Provide the [x, y] coordinate of the cell's center where the given text is located.  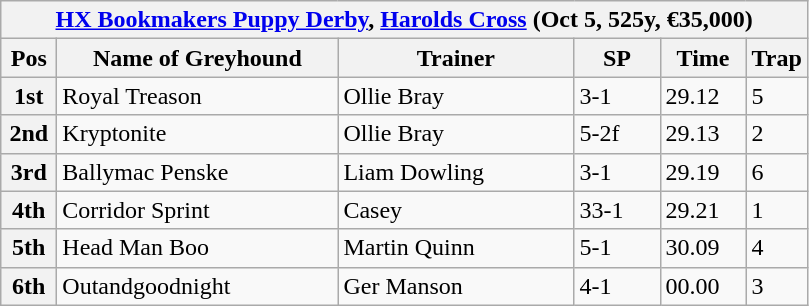
Pos [29, 58]
6th [29, 286]
2nd [29, 134]
Corridor Sprint [198, 210]
Name of Greyhound [198, 58]
5-1 [617, 248]
Trap [776, 58]
Martin Quinn [456, 248]
2 [776, 134]
Trainer [456, 58]
5th [29, 248]
3 [776, 286]
HX Bookmakers Puppy Derby, Harolds Cross (Oct 5, 525y, €35,000) [404, 20]
3rd [29, 172]
5 [776, 96]
Time [703, 58]
29.21 [703, 210]
1 [776, 210]
33-1 [617, 210]
1st [29, 96]
4th [29, 210]
30.09 [703, 248]
6 [776, 172]
Kryptonite [198, 134]
29.19 [703, 172]
Ger Manson [456, 286]
Ballymac Penske [198, 172]
Casey [456, 210]
29.13 [703, 134]
Outandgoodnight [198, 286]
00.00 [703, 286]
29.12 [703, 96]
Liam Dowling [456, 172]
SP [617, 58]
4 [776, 248]
5-2f [617, 134]
Head Man Boo [198, 248]
Royal Treason [198, 96]
4-1 [617, 286]
